Return the [X, Y] coordinate for the center point of the cell that contains the specified text.  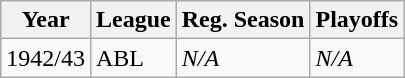
Playoffs [357, 20]
ABL [133, 58]
Reg. Season [243, 20]
Year [46, 20]
1942/43 [46, 58]
League [133, 20]
